Provide the [X, Y] coordinate of the cell's center where the given text is located.  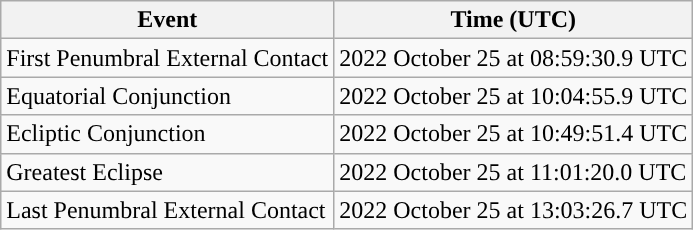
2022 October 25 at 13:03:26.7 UTC [514, 210]
Greatest Eclipse [168, 172]
Last Penumbral External Contact [168, 210]
First Penumbral External Contact [168, 58]
Ecliptic Conjunction [168, 134]
2022 October 25 at 11:01:20.0 UTC [514, 172]
Equatorial Conjunction [168, 96]
2022 October 25 at 08:59:30.9 UTC [514, 58]
Event [168, 20]
2022 October 25 at 10:04:55.9 UTC [514, 96]
2022 October 25 at 10:49:51.4 UTC [514, 134]
Time (UTC) [514, 20]
